Determine the [X, Y] coordinate at the center of the cell enclosing the given text.  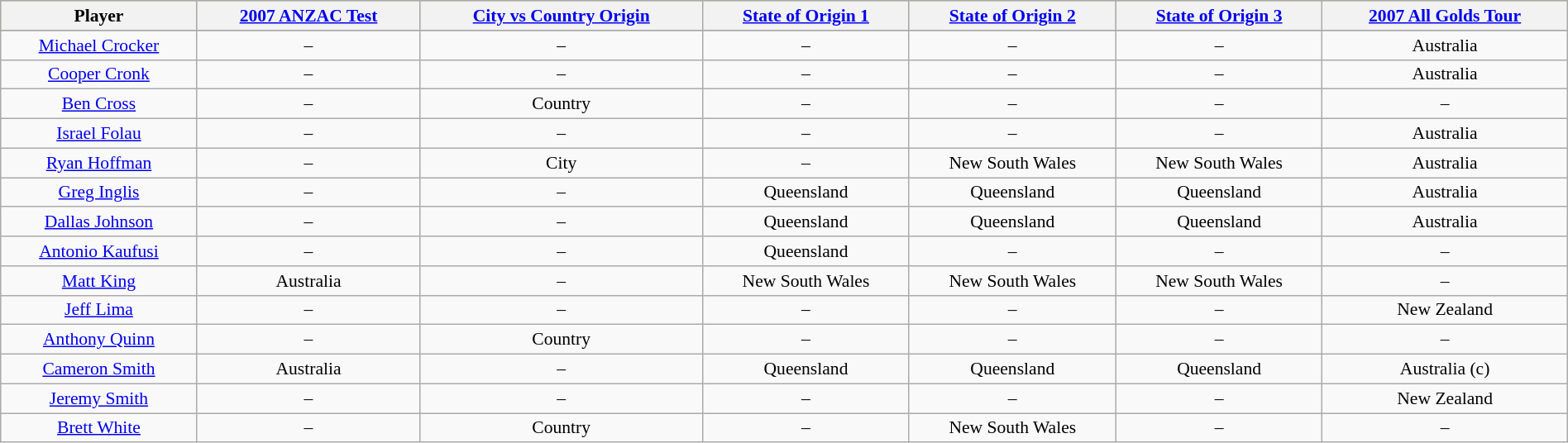
2007 All Golds Tour [1445, 16]
Australia (c) [1445, 369]
Greg Inglis [99, 193]
Matt King [99, 281]
Jeremy Smith [99, 398]
Antonio Kaufusi [99, 251]
2007 ANZAC Test [308, 16]
Michael Crocker [99, 45]
Player [99, 16]
Ben Cross [99, 104]
City vs Country Origin [562, 16]
Ryan Hoffman [99, 163]
Brett White [99, 428]
Dallas Johnson [99, 222]
State of Origin 1 [806, 16]
Cameron Smith [99, 369]
State of Origin 2 [1012, 16]
State of Origin 3 [1219, 16]
Israel Folau [99, 134]
City [562, 163]
Cooper Cronk [99, 74]
Anthony Quinn [99, 340]
Jeff Lima [99, 310]
